Output the (x, y) coordinate of the center of the cell containing the given text.  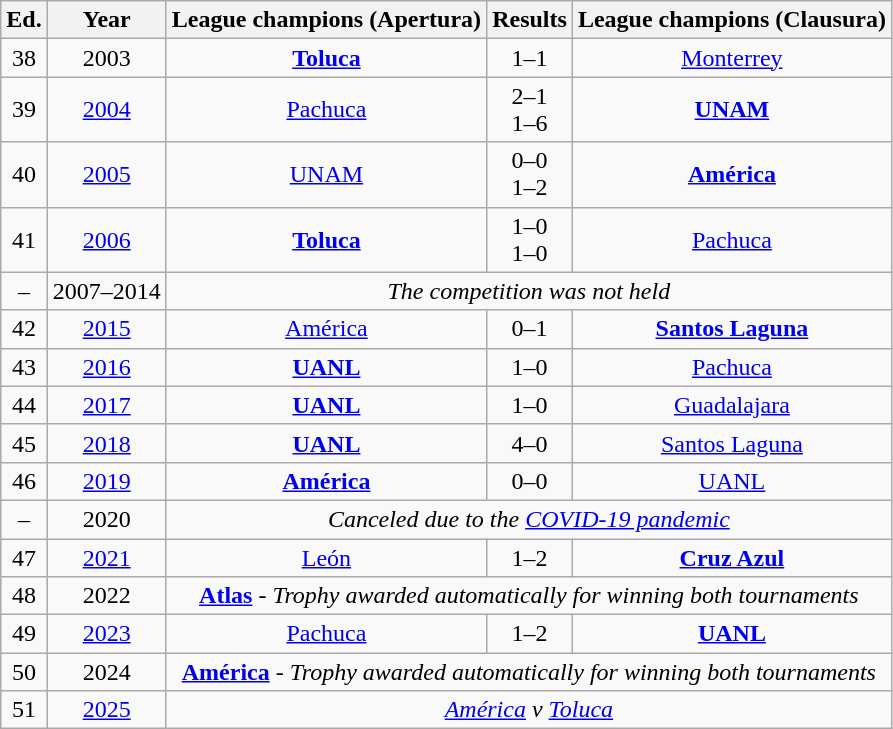
42 (24, 329)
49 (24, 634)
38 (24, 58)
39 (24, 110)
40 (24, 174)
48 (24, 596)
2021 (106, 557)
2015 (106, 329)
Atlas - Trophy awarded automatically for winning both tournaments (528, 596)
2016 (106, 367)
44 (24, 405)
América - Trophy awarded automatically for winning both tournaments (528, 672)
2022 (106, 596)
2020 (106, 519)
2004 (106, 110)
2017 (106, 405)
2025 (106, 710)
League champions (Clausura) (732, 20)
League champions (Apertura) (326, 20)
The competition was not held (528, 291)
51 (24, 710)
Cruz Azul (732, 557)
1–01–0 (530, 240)
Ed. (24, 20)
2005 (106, 174)
47 (24, 557)
2–11–6 (530, 110)
4–0 (530, 443)
2006 (106, 240)
2019 (106, 481)
León (326, 557)
2018 (106, 443)
2007–2014 (106, 291)
41 (24, 240)
43 (24, 367)
50 (24, 672)
0–01–2 (530, 174)
0–1 (530, 329)
Results (530, 20)
46 (24, 481)
Canceled due to the COVID-19 pandemic (528, 519)
Year (106, 20)
Monterrey (732, 58)
1–1 (530, 58)
2003 (106, 58)
2024 (106, 672)
Guadalajara (732, 405)
2023 (106, 634)
0–0 (530, 481)
45 (24, 443)
América v Toluca (528, 710)
